Return the (x, y) coordinate for the center point of the cell that contains the specified text.  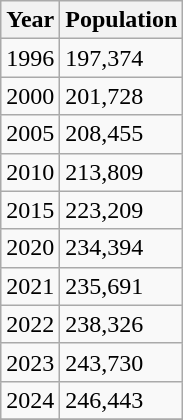
235,691 (122, 286)
243,730 (122, 362)
2022 (30, 324)
2010 (30, 172)
Year (30, 20)
213,809 (122, 172)
2015 (30, 210)
1996 (30, 58)
238,326 (122, 324)
2005 (30, 134)
223,209 (122, 210)
234,394 (122, 248)
2024 (30, 400)
2021 (30, 286)
2020 (30, 248)
246,443 (122, 400)
2000 (30, 96)
201,728 (122, 96)
197,374 (122, 58)
Population (122, 20)
208,455 (122, 134)
2023 (30, 362)
